Detect which cell encompasses the target text, then output its [X, Y] center coordinate. 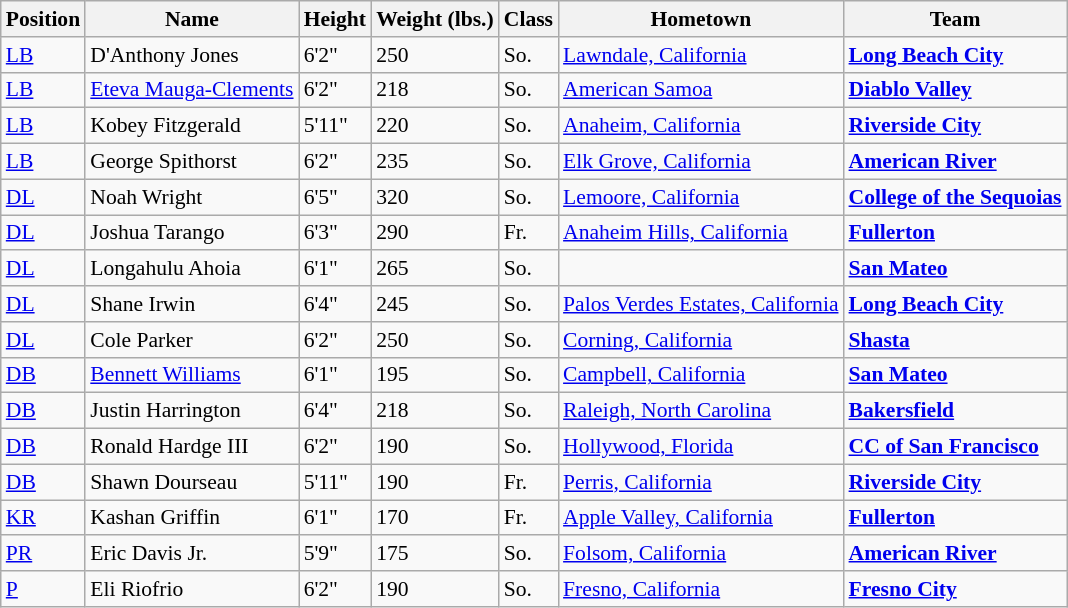
Lawndale, California [700, 55]
Shawn Dourseau [192, 482]
Fresno, California [700, 589]
170 [435, 518]
Joshua Tarango [192, 233]
195 [435, 375]
Class [528, 19]
6'3" [335, 233]
265 [435, 269]
Campbell, California [700, 375]
235 [435, 162]
Elk Grove, California [700, 162]
Kobey Fitzgerald [192, 126]
245 [435, 304]
290 [435, 233]
Cole Parker [192, 340]
PR [43, 554]
Corning, California [700, 340]
D'Anthony Jones [192, 55]
Hometown [700, 19]
Folsom, California [700, 554]
CC of San Francisco [956, 447]
5'9" [335, 554]
Eteva Mauga-Clements [192, 90]
Hollywood, Florida [700, 447]
College of the Sequoias [956, 197]
Kashan Griffin [192, 518]
Lemoore, California [700, 197]
Bakersfield [956, 411]
Justin Harrington [192, 411]
175 [435, 554]
Anaheim, California [700, 126]
Position [43, 19]
Ronald Hardge III [192, 447]
Bennett Williams [192, 375]
Weight (lbs.) [435, 19]
Eli Riofrio [192, 589]
Shasta [956, 340]
Shane Irwin [192, 304]
Eric Davis Jr. [192, 554]
Height [335, 19]
320 [435, 197]
Name [192, 19]
Palos Verdes Estates, California [700, 304]
Anaheim Hills, California [700, 233]
Longahulu Ahoia [192, 269]
P [43, 589]
6'5" [335, 197]
Fresno City [956, 589]
Team [956, 19]
Perris, California [700, 482]
American Samoa [700, 90]
220 [435, 126]
Noah Wright [192, 197]
Raleigh, North Carolina [700, 411]
Diablo Valley [956, 90]
Apple Valley, California [700, 518]
George Spithorst [192, 162]
KR [43, 518]
